Search for the cell housing the specified text and yield its [X, Y] center coordinate. 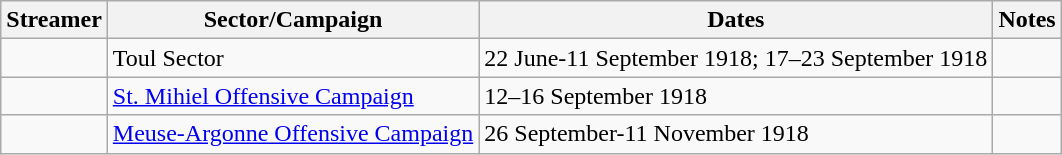
St. Mihiel Offensive Campaign [292, 96]
22 June-11 September 1918; 17–23 September 1918 [736, 58]
Streamer [54, 20]
Dates [736, 20]
Meuse-Argonne Offensive Campaign [292, 134]
Sector/Campaign [292, 20]
26 September-11 November 1918 [736, 134]
Toul Sector [292, 58]
12–16 September 1918 [736, 96]
Notes [1027, 20]
